Output the (x, y) coordinate of the center of the cell containing the given text.  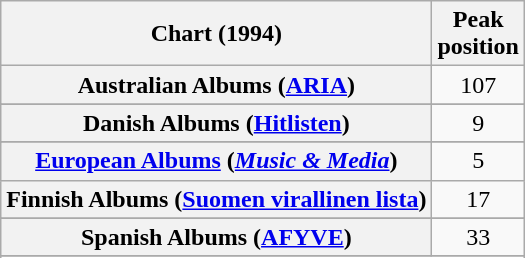
Australian Albums (ARIA) (216, 85)
Chart (1994) (216, 34)
9 (478, 123)
5 (478, 161)
Spanish Albums (AFYVE) (216, 237)
European Albums (Music & Media) (216, 161)
107 (478, 85)
33 (478, 237)
Peakposition (478, 34)
17 (478, 199)
Finnish Albums (Suomen virallinen lista) (216, 199)
Danish Albums (Hitlisten) (216, 123)
